Output the [X, Y] coordinate of the center of the cell containing the given text.  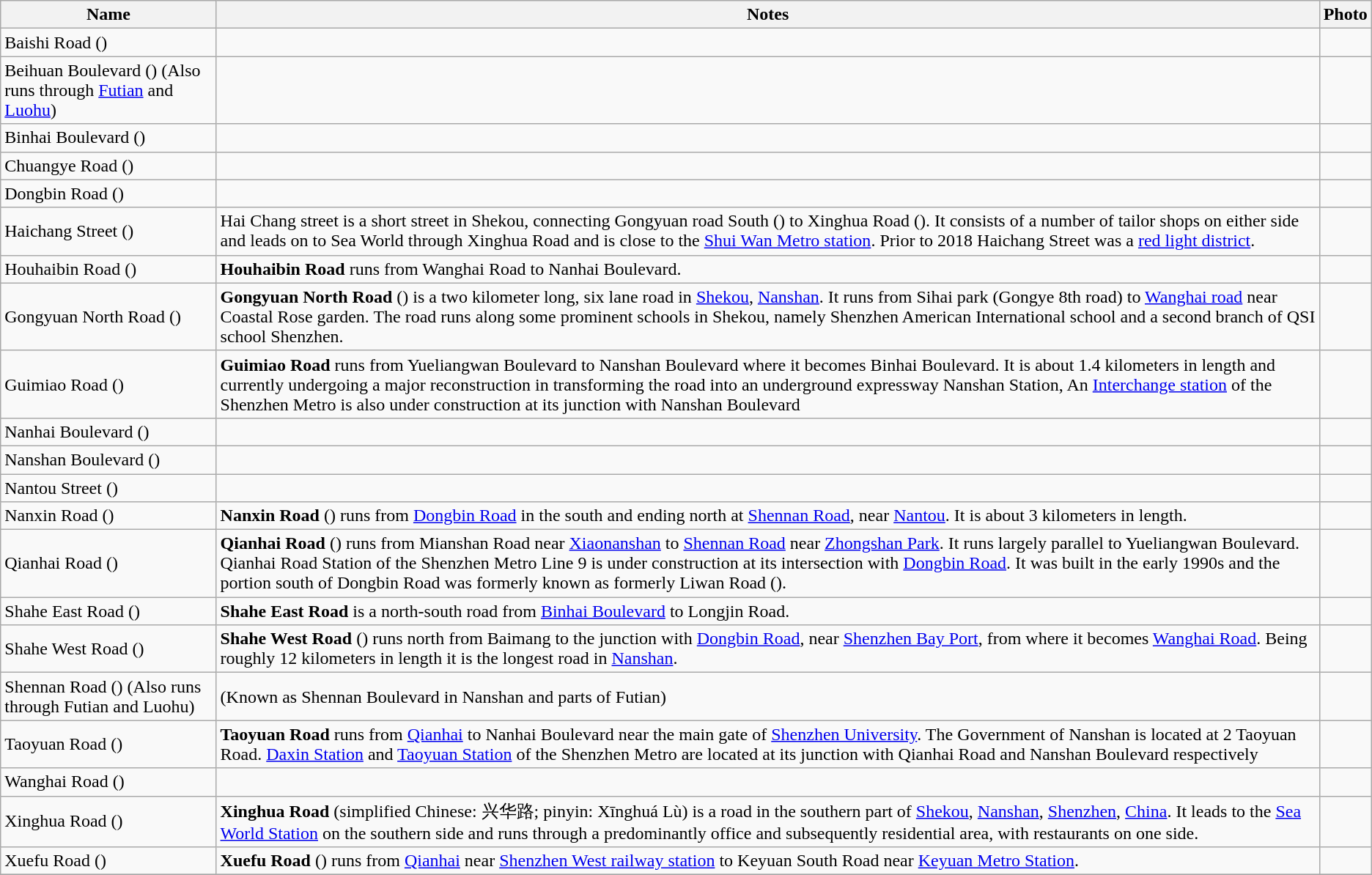
Nanxin Road () [108, 516]
Chuangye Road () [108, 166]
Guimiao Road () [108, 384]
Gongyuan North Road () [108, 317]
Nanxin Road () runs from Dongbin Road in the south and ending north at Shennan Road, near Nantou. It is about 3 kilometers in length. [768, 516]
Houhaibin Road () [108, 269]
Dongbin Road () [108, 193]
Xuefu Road () runs from Qianhai near Shenzhen West railway station to Keyuan South Road near Keyuan Metro Station. [768, 861]
Qianhai Road () [108, 564]
Shahe East Road is a north-south road from Binhai Boulevard to Longjin Road. [768, 611]
Baishi Road () [108, 43]
Name [108, 15]
Nantou Street () [108, 487]
(Known as Shennan Boulevard in Nanshan and parts of Futian) [768, 696]
Nanhai Boulevard () [108, 432]
Haichang Street () [108, 232]
Shennan Road () (Also runs through Futian and Luohu) [108, 696]
Photo [1346, 15]
Taoyuan Road () [108, 745]
Nanshan Boulevard () [108, 459]
Shahe East Road () [108, 611]
Wanghai Road () [108, 782]
Notes [768, 15]
Binhai Boulevard () [108, 138]
Xuefu Road () [108, 861]
Beihuan Boulevard () (Also runs through Futian and Luohu) [108, 90]
Xinghua Road () [108, 822]
Shahe West Road () [108, 649]
Houhaibin Road runs from Wanghai Road to Nanhai Boulevard. [768, 269]
